Provide the [X, Y] coordinate of the cell's center where the given text is located.  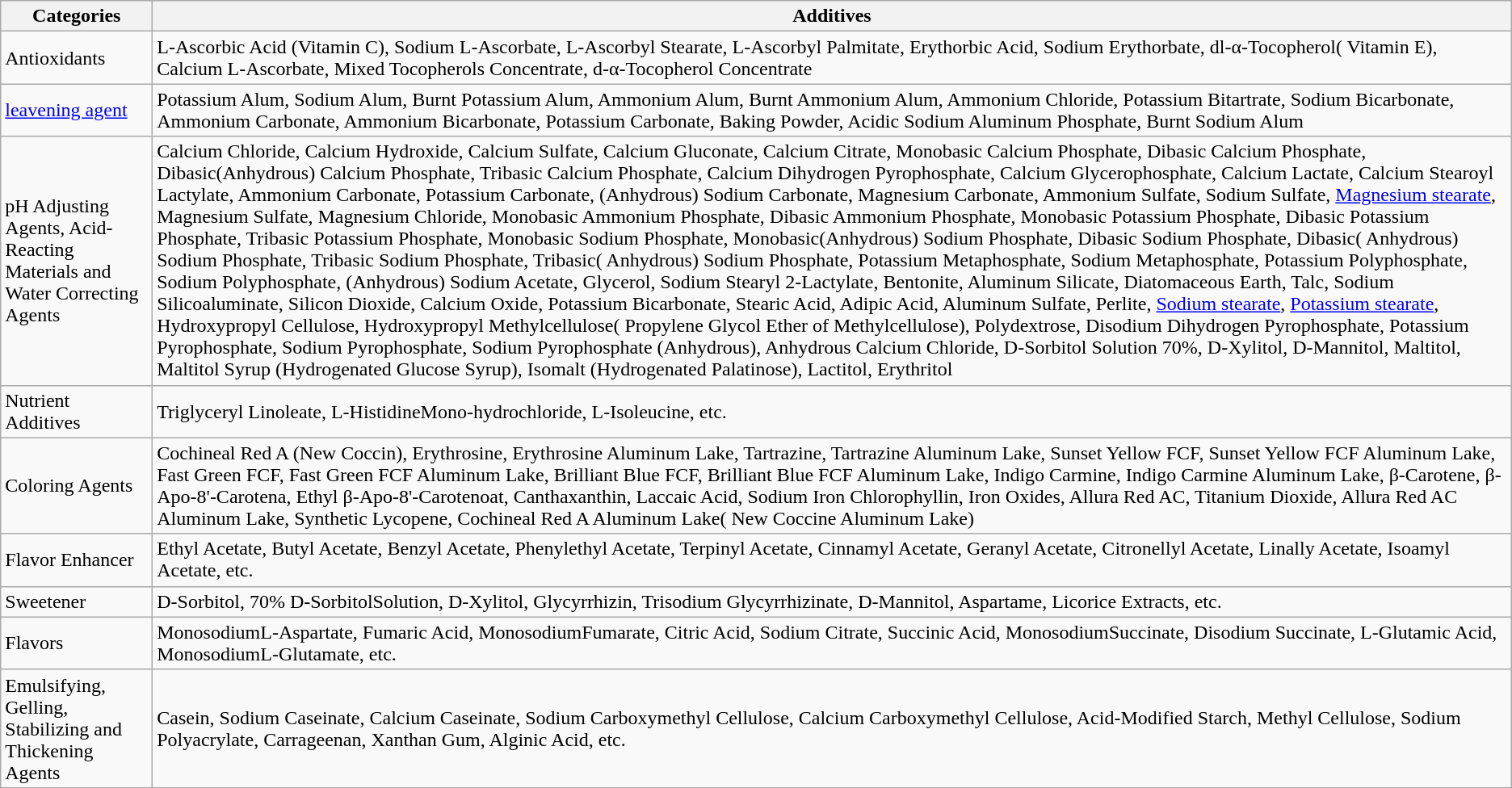
pH Adjusting Agents, Acid-Reacting Materials and Water Correcting Agents [77, 261]
D-Sorbitol, 70% D-SorbitolSolution, D-Xylitol, Glycyrrhizin, Trisodium Glycyrrhizinate, D-Mannitol, Aspartame, Licorice Extracts, etc. [832, 601]
Coloring Agents [77, 486]
Additives [832, 16]
Flavors [77, 643]
Nutrient Additives [77, 412]
leavening agent [77, 110]
Flavor Enhancer [77, 560]
Sweetener [77, 601]
Triglyceryl Linoleate, L-HistidineMono-hydrochloride, L-Isoleucine, etc. [832, 412]
Emulsifying, Gelling, Stabilizing and Thickening Agents [77, 728]
Antioxidants [77, 58]
Categories [77, 16]
